Locate the cell with the specified text and output its (X, Y) center coordinate. 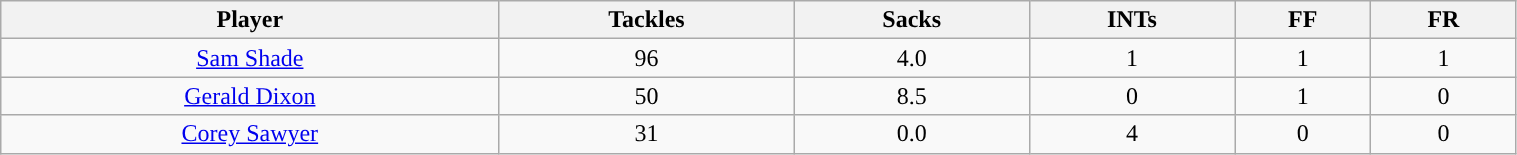
50 (646, 96)
INTs (1132, 20)
4 (1132, 134)
Gerald Dixon (250, 96)
4.0 (912, 58)
Player (250, 20)
96 (646, 58)
Sam Shade (250, 58)
31 (646, 134)
Corey Sawyer (250, 134)
FR (1444, 20)
8.5 (912, 96)
FF (1303, 20)
0.0 (912, 134)
Sacks (912, 20)
Tackles (646, 20)
